Detect which cell encompasses the target text, then output its [x, y] center coordinate. 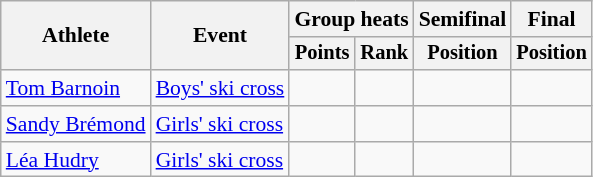
Boys' ski cross [220, 88]
Tom Barnoin [76, 88]
Final [551, 19]
Semifinal [463, 19]
Group heats [351, 19]
Sandy Brémond [76, 124]
Girls' ski cross [220, 124]
Athlete [76, 36]
Points [322, 54]
Event [220, 36]
Rank [384, 54]
